Identify which cell holds the provided text, then report its (X, Y) central coordinate. 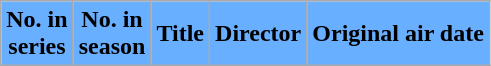
No. inseason (112, 34)
Original air date (398, 34)
No. inseries (37, 34)
Director (258, 34)
Title (180, 34)
